Locate the cell with the specified text and output its [X, Y] center coordinate. 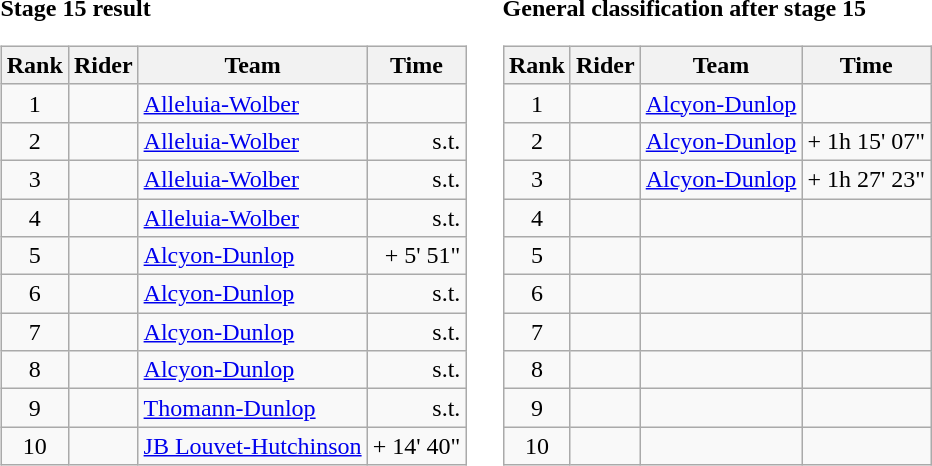
+ 1h 27' 23" [866, 179]
+ 1h 15' 07" [866, 141]
JB Louvet-Hutchinson [252, 446]
+ 14' 40" [416, 446]
+ 5' 51" [416, 256]
Thomann-Dunlop [252, 408]
